Scan for the cell matching the given text and deliver its [x, y] coordinate at center. 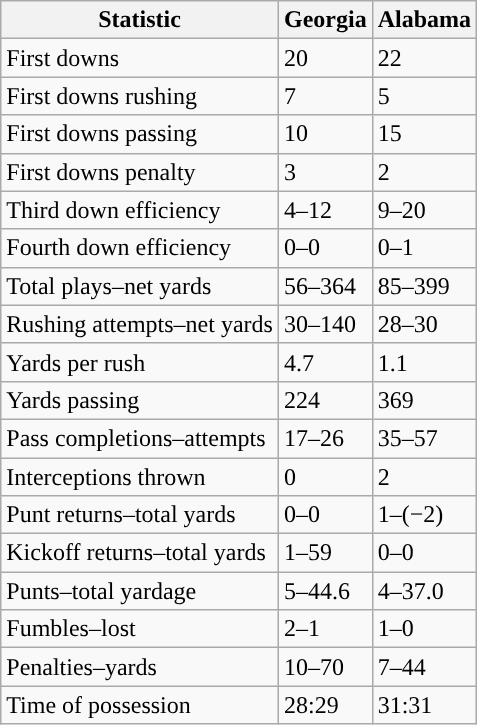
31:31 [424, 705]
4.7 [325, 362]
4–37.0 [424, 591]
28–30 [424, 324]
Fourth down efficiency [140, 248]
Rushing attempts–net yards [140, 324]
1–(−2) [424, 515]
9–20 [424, 210]
30–140 [325, 324]
Yards passing [140, 400]
28:29 [325, 705]
Alabama [424, 20]
5 [424, 96]
First downs passing [140, 134]
Interceptions thrown [140, 477]
10 [325, 134]
1–0 [424, 629]
369 [424, 400]
First downs rushing [140, 96]
Third down efficiency [140, 210]
35–57 [424, 438]
0 [325, 477]
5–44.6 [325, 591]
224 [325, 400]
3 [325, 172]
Statistic [140, 20]
0–1 [424, 248]
85–399 [424, 286]
17–26 [325, 438]
Punt returns–total yards [140, 515]
2–1 [325, 629]
22 [424, 58]
Punts–total yardage [140, 591]
Penalties–yards [140, 667]
1.1 [424, 362]
56–364 [325, 286]
10–70 [325, 667]
Total plays–net yards [140, 286]
7–44 [424, 667]
Pass completions–attempts [140, 438]
First downs penalty [140, 172]
7 [325, 96]
20 [325, 58]
Yards per rush [140, 362]
4–12 [325, 210]
Georgia [325, 20]
15 [424, 134]
1–59 [325, 553]
Fumbles–lost [140, 629]
First downs [140, 58]
Kickoff returns–total yards [140, 553]
Time of possession [140, 705]
